Capture the cell that displays the provided text and extract its (X, Y) central coordinate. 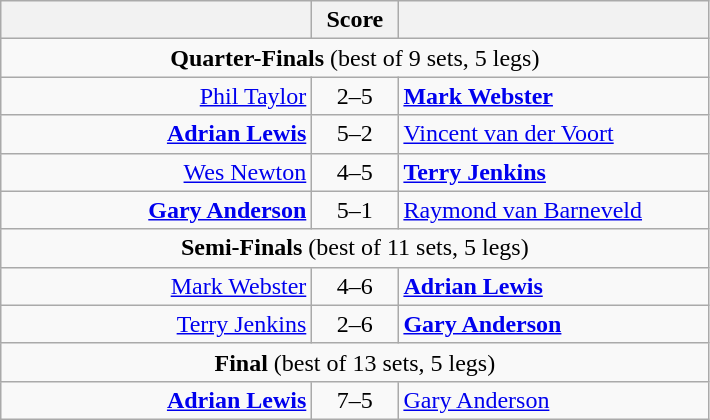
Quarter-Finals (best of 9 sets, 5 legs) (355, 58)
Semi-Finals (best of 11 sets, 5 legs) (355, 248)
5–2 (355, 134)
Vincent van der Voort (554, 134)
Phil Taylor (156, 96)
2–5 (355, 96)
Wes Newton (156, 172)
4–6 (355, 286)
4–5 (355, 172)
Final (best of 13 sets, 5 legs) (355, 362)
Raymond van Barneveld (554, 210)
5–1 (355, 210)
Score (355, 20)
2–6 (355, 324)
7–5 (355, 400)
